Find where the given text appears and provide that cell's center as (X, Y) coordinate. 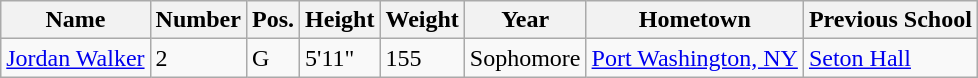
Number (198, 20)
Sophomore (525, 58)
Year (525, 20)
Hometown (694, 20)
Name (76, 20)
Seton Hall (890, 58)
G (272, 58)
Previous School (890, 20)
Pos. (272, 20)
155 (422, 58)
5'11" (340, 58)
Height (340, 20)
Jordan Walker (76, 58)
Port Washington, NY (694, 58)
Weight (422, 20)
2 (198, 58)
